Provide the (X, Y) coordinate of the cell's center where the given text is located.  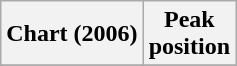
Peakposition (189, 34)
Chart (2006) (72, 34)
